Locate the cell with the specified text and output its [X, Y] center coordinate. 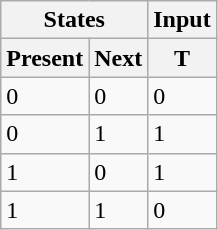
Next [118, 58]
Input [182, 20]
T [182, 58]
States [74, 20]
Present [45, 58]
